Return [X, Y] of the center of cell containing provided text 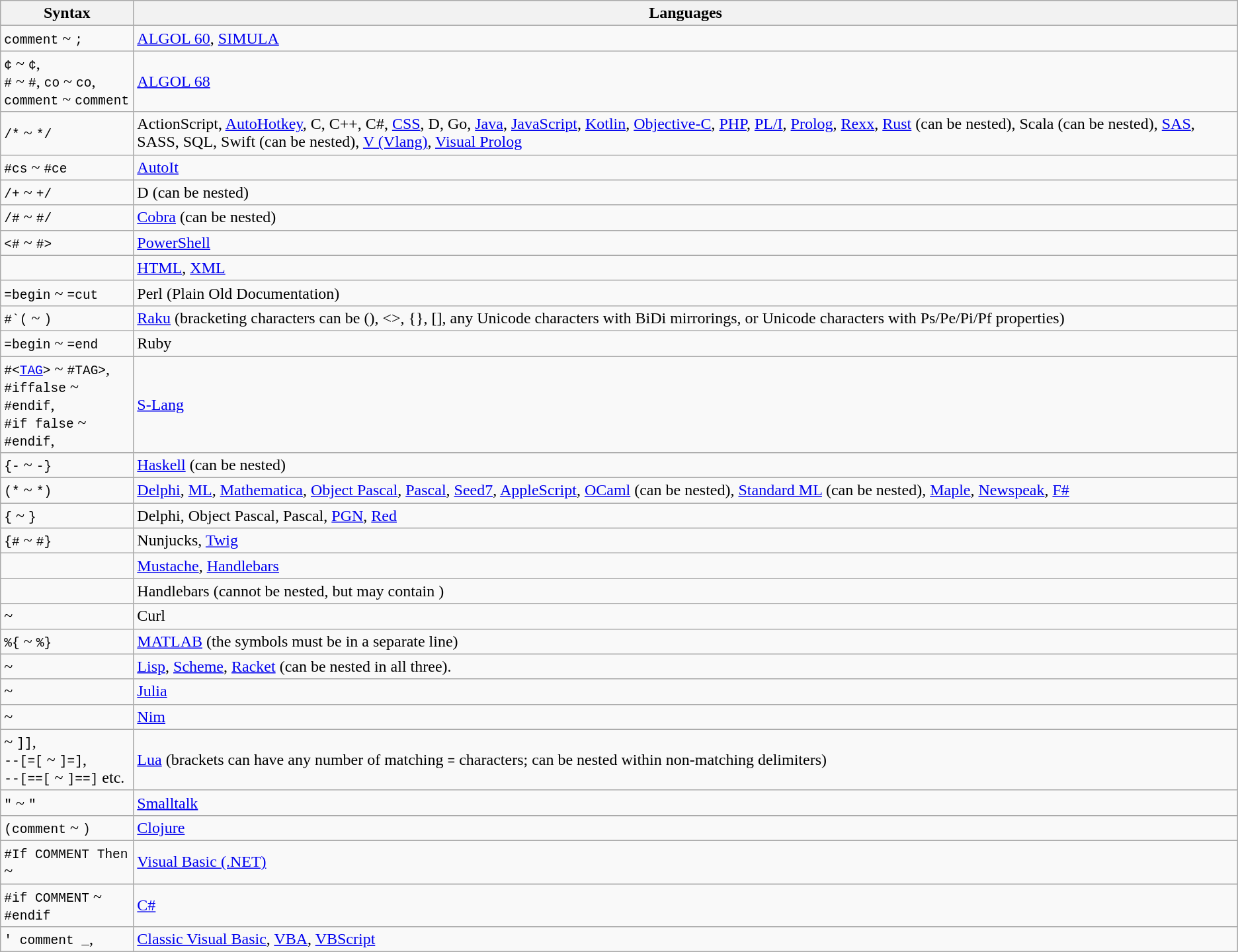
#If COMMENT Then ~ [67, 862]
Nunjucks, Twig [685, 541]
/# ~ #/ [67, 218]
Curl [685, 616]
' comment _, [67, 939]
C# [685, 904]
{# ~ #} [67, 541]
Handlebars (cannot be nested, but may contain ) [685, 591]
Lua (brackets can have any number of matching = characters; can be nested within non-matching delimiters) [685, 760]
¢ ~ ¢,# ~ #, co ~ co,comment ~ comment [67, 81]
Smalltalk [685, 803]
Delphi, Object Pascal, Pascal, PGN, Red [685, 516]
AutoIt [685, 167]
Perl (Plain Old Documentation) [685, 293]
" ~ " [67, 803]
Nim [685, 717]
(comment ~ ) [67, 828]
/* ~ */ [67, 134]
<# ~ #> [67, 243]
comment ~ ; [67, 38]
#cs ~ #ce [67, 167]
=begin ~ =cut [67, 293]
~ ]],--[=[ ~ ]=],--[==[ ~ ]==] etc. [67, 760]
Languages [685, 13]
{ ~ } [67, 516]
#<TAG> ~ #TAG>, #iffalse ~ #endif, #if false ~ #endif, [67, 404]
Ruby [685, 343]
Cobra (can be nested) [685, 218]
#if COMMENT ~ #endif [67, 904]
ALGOL 60, SIMULA [685, 38]
S-Lang [685, 404]
Visual Basic (.NET) [685, 862]
=begin ~ =end [67, 343]
/+ ~ +/ [67, 192]
HTML, XML [685, 268]
Julia [685, 692]
Raku (bracketing characters can be (), <>, {}, [], any Unicode characters with BiDi mirrorings, or Unicode characters with Ps/Pe/Pi/Pf properties) [685, 318]
Lisp, Scheme, Racket (can be nested in all three). [685, 666]
Classic Visual Basic, VBA, VBScript [685, 939]
Mustache, Handlebars [685, 566]
Syntax [67, 13]
Clojure [685, 828]
PowerShell [685, 243]
D (can be nested) [685, 192]
ALGOL 68 [685, 81]
MATLAB (the symbols must be in a separate line) [685, 641]
#`( ~ ) [67, 318]
(* ~ *) [67, 491]
Delphi, ML, Mathematica, Object Pascal, Pascal, Seed7, AppleScript, OCaml (can be nested), Standard ML (can be nested), Maple, Newspeak, F# [685, 491]
%{ ~ %} [67, 641]
Haskell (can be nested) [685, 465]
{- ~ -} [67, 465]
